From the cell containing the given text, extract its center point as (x, y) coordinate. 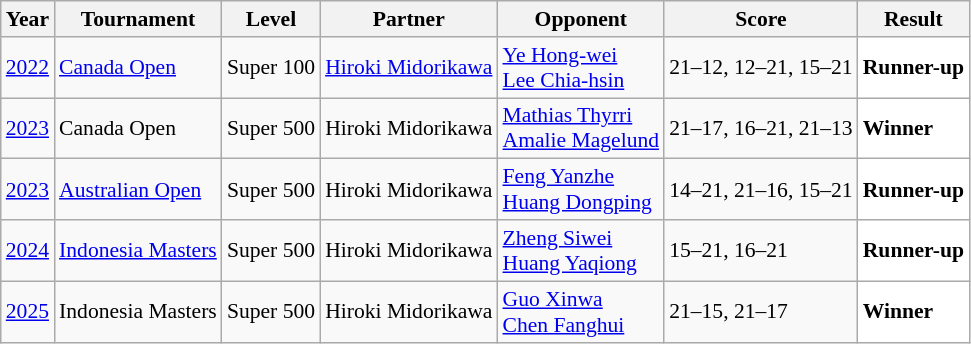
Zheng Siwei Huang Yaqiong (582, 250)
Year (28, 19)
Mathias Thyrri Amalie Magelund (582, 128)
Score (761, 19)
2024 (28, 250)
Level (271, 19)
Opponent (582, 19)
Partner (408, 19)
Guo Xinwa Chen Fanghui (582, 312)
15–21, 16–21 (761, 250)
2022 (28, 68)
21–12, 12–21, 15–21 (761, 68)
21–15, 21–17 (761, 312)
Feng Yanzhe Huang Dongping (582, 190)
Australian Open (138, 190)
2025 (28, 312)
Super 100 (271, 68)
Result (914, 19)
14–21, 21–16, 15–21 (761, 190)
Tournament (138, 19)
21–17, 16–21, 21–13 (761, 128)
Ye Hong-wei Lee Chia-hsin (582, 68)
